Find where the given text appears and provide that cell's center as [x, y] coordinate. 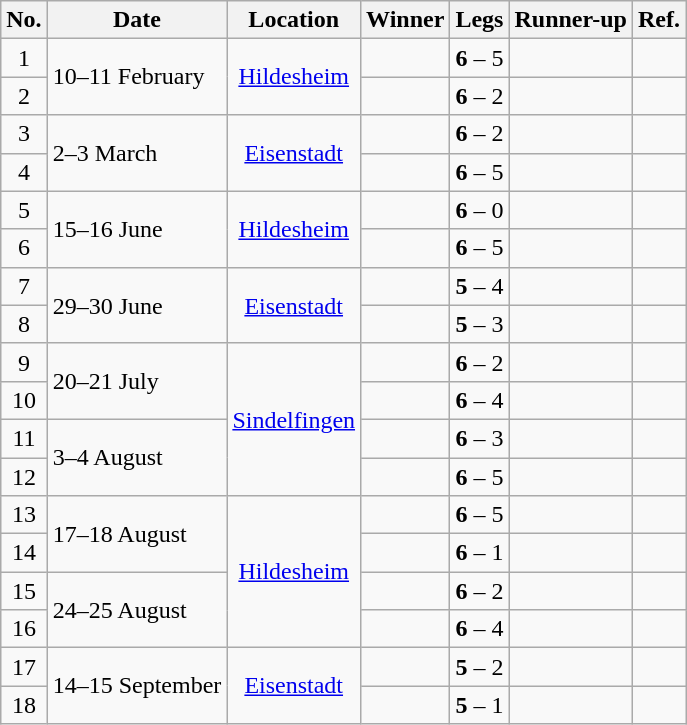
5 – 3 [480, 324]
14–15 September [137, 686]
9 [24, 362]
14 [24, 553]
20–21 July [137, 381]
Winner [406, 20]
Sindelfingen [294, 419]
15–16 June [137, 229]
6 – 0 [480, 210]
5 [24, 210]
3–4 August [137, 457]
10–11 February [137, 77]
13 [24, 515]
6 – 3 [480, 438]
2–3 March [137, 153]
6 [24, 248]
11 [24, 438]
4 [24, 172]
10 [24, 400]
2 [24, 96]
29–30 June [137, 305]
Runner-up [571, 20]
3 [24, 134]
Legs [480, 20]
8 [24, 324]
5 – 1 [480, 705]
18 [24, 705]
Date [137, 20]
1 [24, 58]
5 – 4 [480, 286]
17–18 August [137, 534]
Ref. [658, 20]
6 – 1 [480, 553]
12 [24, 477]
15 [24, 591]
No. [24, 20]
Location [294, 20]
24–25 August [137, 610]
16 [24, 629]
7 [24, 286]
5 – 2 [480, 667]
17 [24, 667]
